Determine the (x, y) coordinate at the center of the cell enclosing the given text.  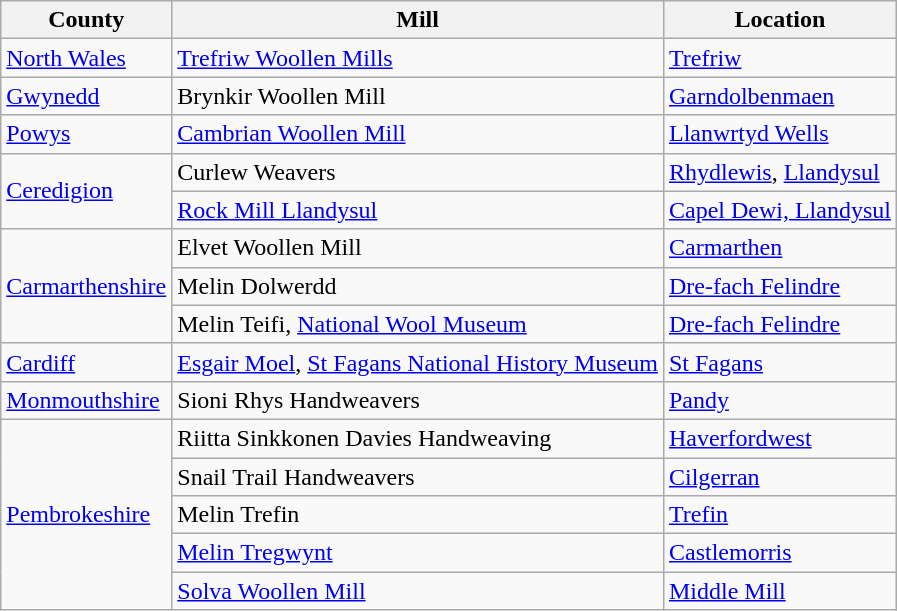
Solva Woollen Mill (418, 591)
County (86, 20)
Powys (86, 134)
Trefriw Woollen Mills (418, 58)
Cilgerran (780, 477)
Brynkir Woollen Mill (418, 96)
Pandy (780, 400)
Mill (418, 20)
Pembrokeshire (86, 514)
Location (780, 20)
Curlew Weavers (418, 172)
Monmouthshire (86, 400)
North Wales (86, 58)
Carmarthen (780, 248)
Sioni Rhys Handweavers (418, 400)
Garndolbenmaen (780, 96)
Cardiff (86, 362)
Castlemorris (780, 553)
Llanwrtyd Wells (780, 134)
Carmarthenshire (86, 286)
Rhydlewis, Llandysul (780, 172)
Haverfordwest (780, 438)
Esgair Moel, St Fagans National History Museum (418, 362)
Elvet Woollen Mill (418, 248)
Trefriw (780, 58)
Melin Teifi, National Wool Museum (418, 324)
Ceredigion (86, 191)
Melin Dolwerdd (418, 286)
Capel Dewi, Llandysul (780, 210)
Snail Trail Handweavers (418, 477)
Trefin (780, 515)
Riitta Sinkkonen Davies Handweaving (418, 438)
Melin Trefin (418, 515)
Rock Mill Llandysul (418, 210)
St Fagans (780, 362)
Cambrian Woollen Mill (418, 134)
Melin Tregwynt (418, 553)
Gwynedd (86, 96)
Middle Mill (780, 591)
